For the text-containing cell, return its midpoint in (x, y) coordinate format. 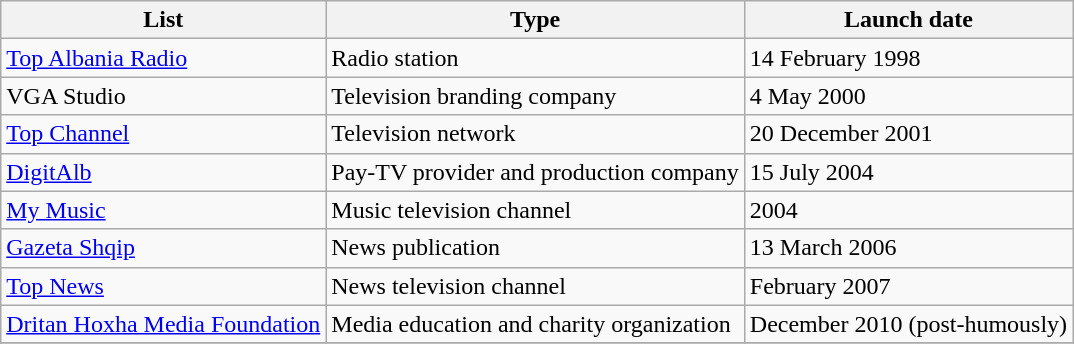
News television channel (536, 286)
20 December 2001 (908, 134)
4 May 2000 (908, 96)
Launch date (908, 20)
Top Albania Radio (164, 58)
14 February 1998 (908, 58)
News publication (536, 248)
13 March 2006 (908, 248)
Radio station (536, 58)
Television branding company (536, 96)
15 July 2004 (908, 172)
Gazeta Shqip (164, 248)
Television network (536, 134)
Music television channel (536, 210)
December 2010 (post-humously) (908, 324)
Media education and charity organization (536, 324)
Top Channel (164, 134)
Dritan Hoxha Media Foundation (164, 324)
My Music (164, 210)
Pay-TV provider and production company (536, 172)
VGA Studio (164, 96)
Type (536, 20)
2004 (908, 210)
Top News (164, 286)
DigitAlb (164, 172)
February 2007 (908, 286)
List (164, 20)
